Extract the (X, Y) coordinate from the center of the cell holding the provided text.  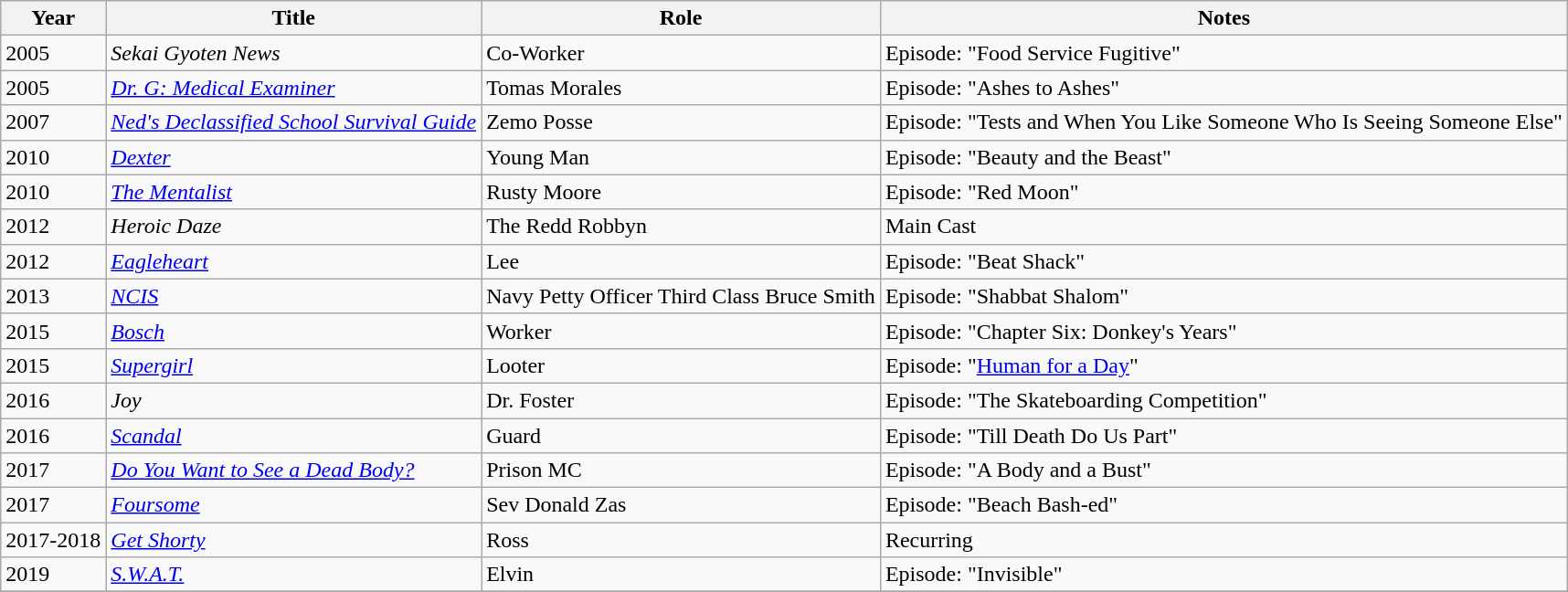
2007 (53, 122)
Tomas Morales (682, 88)
Prison MC (682, 470)
Lee (682, 261)
Supergirl (294, 365)
Episode: "Till Death Do Us Part" (1224, 436)
Episode: "A Body and a Bust" (1224, 470)
Episode: "Beauty and the Beast" (1224, 157)
Zemo Posse (682, 122)
Sekai Gyoten News (294, 53)
Co-Worker (682, 53)
Dexter (294, 157)
Episode: "Beach Bash-ed" (1224, 505)
Episode: "Red Moon" (1224, 192)
Title (294, 18)
Guard (682, 436)
Episode: "The Skateboarding Competition" (1224, 400)
Dr. G: Medical Examiner (294, 88)
Episode: "Ashes to Ashes" (1224, 88)
Foursome (294, 505)
Navy Petty Officer Third Class Bruce Smith (682, 296)
Worker (682, 331)
Looter (682, 365)
Elvin (682, 575)
NCIS (294, 296)
Do You Want to See a Dead Body? (294, 470)
Episode: "Invisible" (1224, 575)
Episode: "Beat Shack" (1224, 261)
The Mentalist (294, 192)
Episode: "Food Service Fugitive" (1224, 53)
The Redd Robbyn (682, 227)
Episode: "Human for a Day" (1224, 365)
Ned's Declassified School Survival Guide (294, 122)
S.W.A.T. (294, 575)
Young Man (682, 157)
Main Cast (1224, 227)
2019 (53, 575)
Eagleheart (294, 261)
Dr. Foster (682, 400)
Sev Donald Zas (682, 505)
Year (53, 18)
Rusty Moore (682, 192)
Scandal (294, 436)
2013 (53, 296)
Episode: "Chapter Six: Donkey's Years" (1224, 331)
Joy (294, 400)
Ross (682, 540)
Heroic Daze (294, 227)
Episode: "Shabbat Shalom" (1224, 296)
2017-2018 (53, 540)
Bosch (294, 331)
Episode: "Tests and When You Like Someone Who Is Seeing Someone Else" (1224, 122)
Recurring (1224, 540)
Get Shorty (294, 540)
Notes (1224, 18)
Role (682, 18)
